Detect which cell encompasses the target text, then output its [x, y] center coordinate. 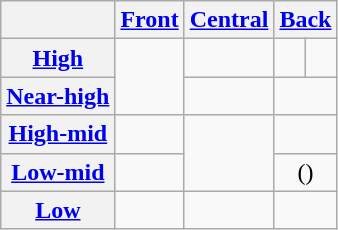
Low-mid [58, 172]
High-mid [58, 134]
() [306, 172]
Back [306, 20]
Low [58, 210]
Near-high [58, 96]
Central [229, 20]
Front [150, 20]
High [58, 58]
